Determine the (X, Y) coordinate at the center of the cell enclosing the given text.  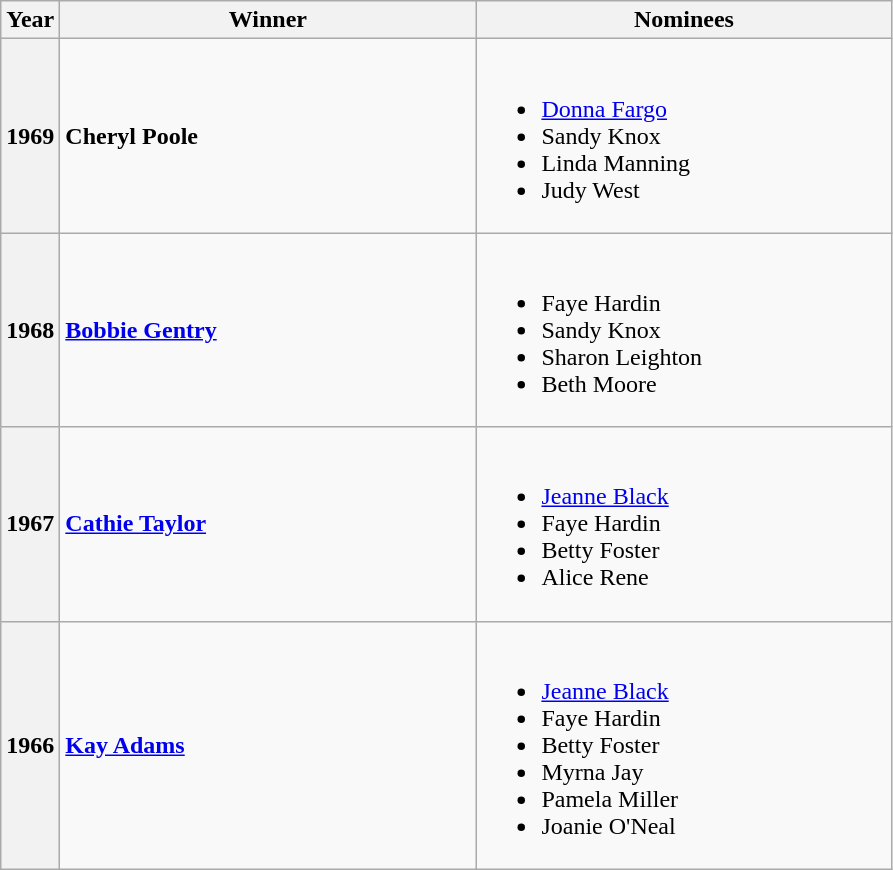
Donna FargoSandy KnoxLinda ManningJudy West (684, 136)
Jeanne BlackFaye HardinBetty FosterAlice Rene (684, 524)
Bobbie Gentry (268, 330)
Year (30, 20)
Cheryl Poole (268, 136)
Faye HardinSandy KnoxSharon LeightonBeth Moore (684, 330)
1969 (30, 136)
1966 (30, 745)
1968 (30, 330)
Cathie Taylor (268, 524)
Jeanne BlackFaye HardinBetty FosterMyrna JayPamela MillerJoanie O'Neal (684, 745)
1967 (30, 524)
Winner (268, 20)
Nominees (684, 20)
Kay Adams (268, 745)
